Capture the cell that displays the provided text and extract its [X, Y] central coordinate. 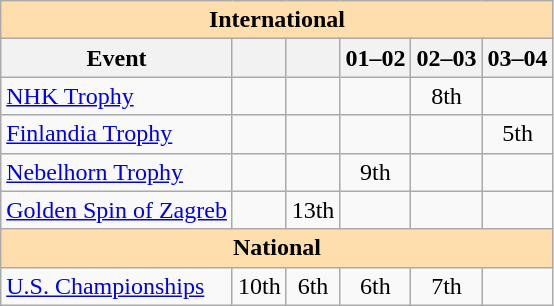
U.S. Championships [117, 286]
Finlandia Trophy [117, 134]
8th [446, 96]
Golden Spin of Zagreb [117, 210]
9th [376, 172]
7th [446, 286]
13th [313, 210]
Event [117, 58]
03–04 [518, 58]
Nebelhorn Trophy [117, 172]
10th [259, 286]
NHK Trophy [117, 96]
National [277, 248]
01–02 [376, 58]
5th [518, 134]
02–03 [446, 58]
International [277, 20]
